For the text-containing cell, return its midpoint in [x, y] coordinate format. 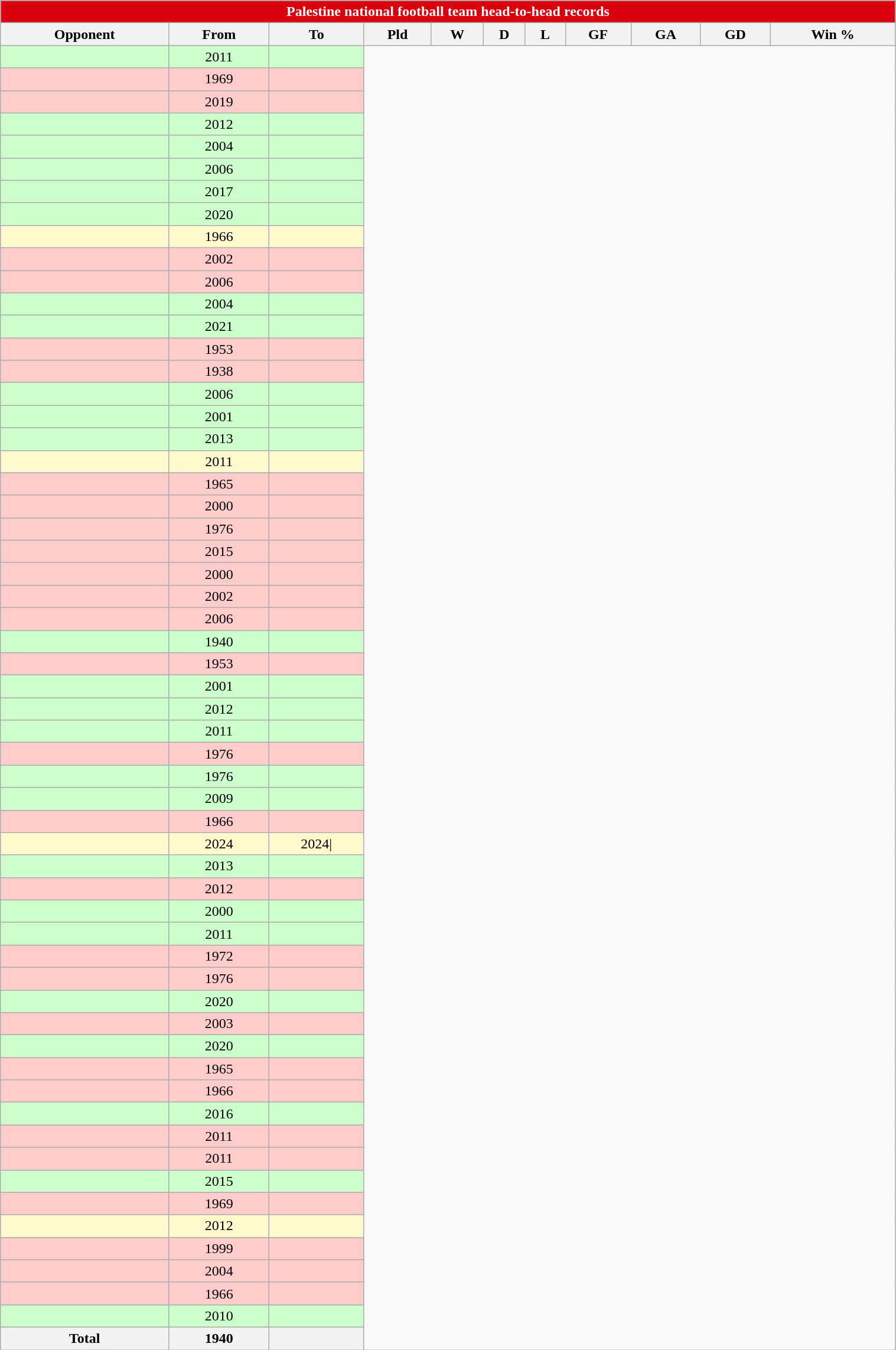
2017 [219, 191]
2021 [219, 327]
2003 [219, 1024]
2010 [219, 1316]
D [504, 34]
2024 [219, 844]
2019 [219, 102]
1972 [219, 956]
W [457, 34]
L [545, 34]
Pld [398, 34]
Opponent [85, 34]
1938 [219, 372]
Palestine national football team head-to-head records [448, 12]
2024| [317, 844]
To [317, 34]
GA [666, 34]
Total [85, 1338]
1999 [219, 1248]
From [219, 34]
Win % [833, 34]
2009 [219, 799]
GF [598, 34]
2016 [219, 1114]
GD [735, 34]
